Detect which cell encompasses the target text, then output its [X, Y] center coordinate. 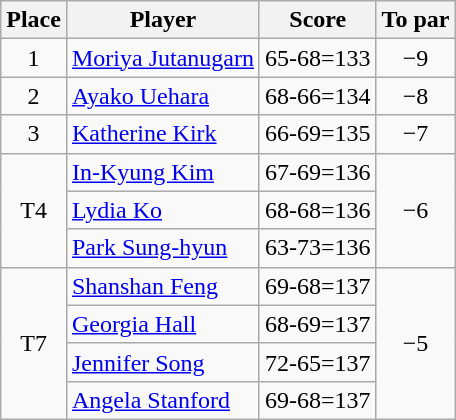
Katherine Kirk [162, 134]
Angela Stanford [162, 400]
Ayako Uehara [162, 96]
−5 [416, 343]
72-65=137 [318, 362]
T7 [34, 343]
Park Sung-hyun [162, 248]
2 [34, 96]
68-68=136 [318, 210]
1 [34, 58]
−9 [416, 58]
65-68=133 [318, 58]
−8 [416, 96]
In-Kyung Kim [162, 172]
Georgia Hall [162, 324]
67-69=136 [318, 172]
Score [318, 20]
Moriya Jutanugarn [162, 58]
Jennifer Song [162, 362]
68-69=137 [318, 324]
3 [34, 134]
Player [162, 20]
Place [34, 20]
68-66=134 [318, 96]
−6 [416, 210]
−7 [416, 134]
To par [416, 20]
T4 [34, 210]
66-69=135 [318, 134]
Lydia Ko [162, 210]
63-73=136 [318, 248]
Shanshan Feng [162, 286]
